Detect which cell encompasses the target text, then output its [x, y] center coordinate. 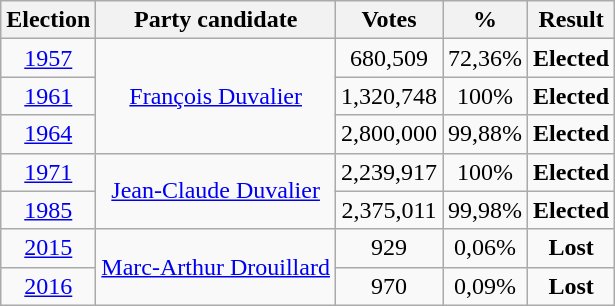
Votes [388, 20]
1,320,748 [388, 96]
1964 [48, 134]
1961 [48, 96]
2,800,000 [388, 134]
1971 [48, 172]
1985 [48, 210]
2,239,917 [388, 172]
Result [572, 20]
Marc-Arthur Drouillard [216, 267]
Party candidate [216, 20]
72,36% [486, 58]
929 [388, 248]
Jean-Claude Duvalier [216, 191]
0,09% [486, 286]
François Duvalier [216, 96]
680,509 [388, 58]
2,375,011 [388, 210]
0,06% [486, 248]
2016 [48, 286]
1957 [48, 58]
% [486, 20]
970 [388, 286]
2015 [48, 248]
Election [48, 20]
99,98% [486, 210]
99,88% [486, 134]
